Extract the (X, Y) coordinate from the center of the cell holding the provided text.  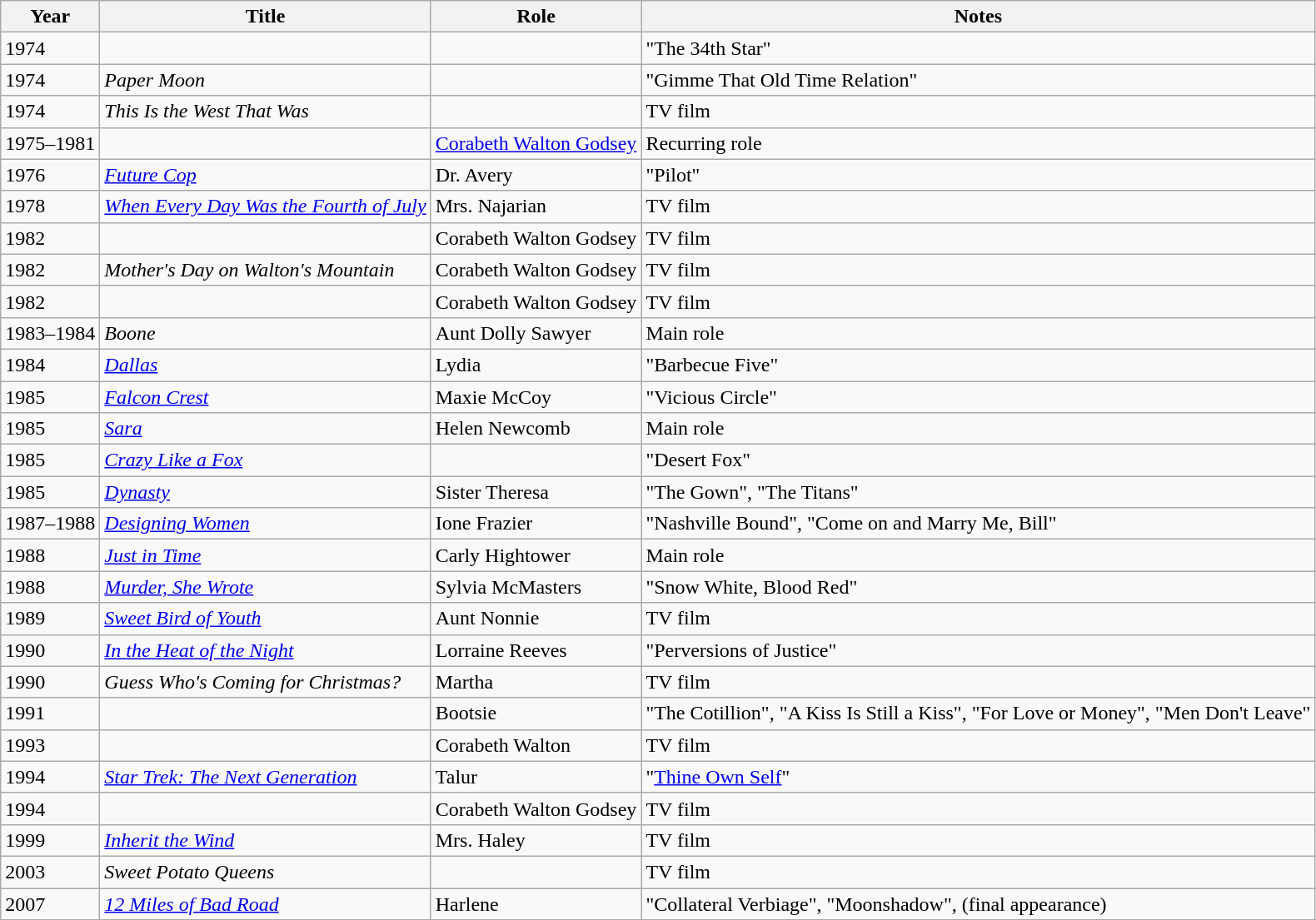
Mrs. Najarian (536, 206)
"The Cotillion", "A Kiss Is Still a Kiss", "For Love or Money", "Men Don't Leave" (978, 714)
"Thine Own Self" (978, 777)
"Snow White, Blood Red" (978, 587)
1983–1984 (50, 333)
12 Miles of Bad Road (265, 903)
Designing Women (265, 524)
Martha (536, 682)
Helen Newcomb (536, 429)
Sara (265, 429)
2007 (50, 903)
"Nashville Bound", "Come on and Marry Me, Bill" (978, 524)
Dr. Avery (536, 175)
Aunt Dolly Sawyer (536, 333)
Lydia (536, 365)
Carly Hightower (536, 555)
Corabeth Walton (536, 745)
Year (50, 17)
Inherit the Wind (265, 840)
Title (265, 17)
Bootsie (536, 714)
"Vicious Circle" (978, 397)
1993 (50, 745)
Mother's Day on Walton's Mountain (265, 270)
Dallas (265, 365)
When Every Day Was the Fourth of July (265, 206)
Falcon Crest (265, 397)
Guess Who's Coming for Christmas? (265, 682)
1984 (50, 365)
Talur (536, 777)
"Barbecue Five" (978, 365)
Sylvia McMasters (536, 587)
Sweet Potato Queens (265, 872)
Notes (978, 17)
Crazy Like a Fox (265, 460)
Star Trek: The Next Generation (265, 777)
1991 (50, 714)
"Gimme That Old Time Relation" (978, 80)
Recurring role (978, 143)
Boone (265, 333)
Lorraine Reeves (536, 650)
Dynasty (265, 492)
Sweet Bird of Youth (265, 619)
"The 34th Star" (978, 48)
Role (536, 17)
"Collateral Verbiage", "Moonshadow", (final appearance) (978, 903)
Paper Moon (265, 80)
Maxie McCoy (536, 397)
2003 (50, 872)
Harlene (536, 903)
Aunt Nonnie (536, 619)
Just in Time (265, 555)
In the Heat of the Night (265, 650)
1987–1988 (50, 524)
"Pilot" (978, 175)
This Is the West That Was (265, 112)
"The Gown", "The Titans" (978, 492)
Mrs. Haley (536, 840)
1999 (50, 840)
Murder, She Wrote (265, 587)
1989 (50, 619)
"Perversions of Justice" (978, 650)
1978 (50, 206)
Sister Theresa (536, 492)
1975–1981 (50, 143)
Ione Frazier (536, 524)
1976 (50, 175)
Future Cop (265, 175)
"Desert Fox" (978, 460)
